Find where the given text appears and provide that cell's center as [X, Y] coordinate. 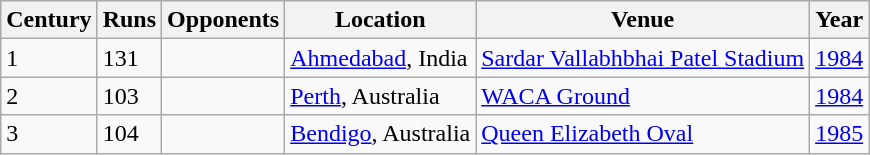
Venue [643, 20]
Ahmedabad, India [380, 58]
104 [129, 134]
1985 [840, 134]
2 [49, 96]
Century [49, 20]
Opponents [224, 20]
3 [49, 134]
Queen Elizabeth Oval [643, 134]
Runs [129, 20]
103 [129, 96]
131 [129, 58]
Sardar Vallabhbhai Patel Stadium [643, 58]
1 [49, 58]
Location [380, 20]
Perth, Australia [380, 96]
Year [840, 20]
Bendigo, Australia [380, 134]
WACA Ground [643, 96]
